Determine the [x, y] coordinate at the center of the cell enclosing the given text.  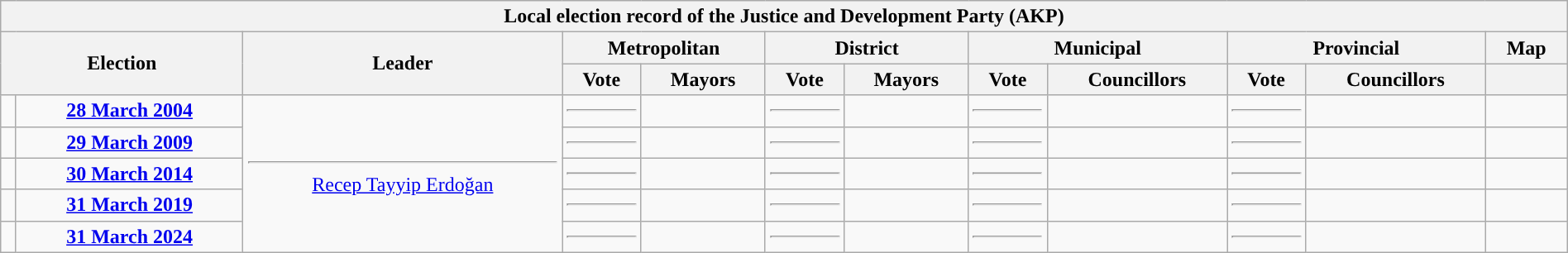
Local election record of the Justice and Development Party (AKP) [784, 17]
Recep Tayyip Erdoğan [403, 174]
District [867, 48]
Map [1527, 48]
29 March 2009 [129, 142]
Municipal [1098, 48]
28 March 2004 [129, 111]
Provincial [1356, 48]
31 March 2019 [129, 205]
30 March 2014 [129, 174]
Leader [403, 64]
31 March 2024 [129, 236]
Metropolitan [664, 48]
Election [122, 64]
